Return the [X, Y] coordinate for the center point of the cell that contains the specified text.  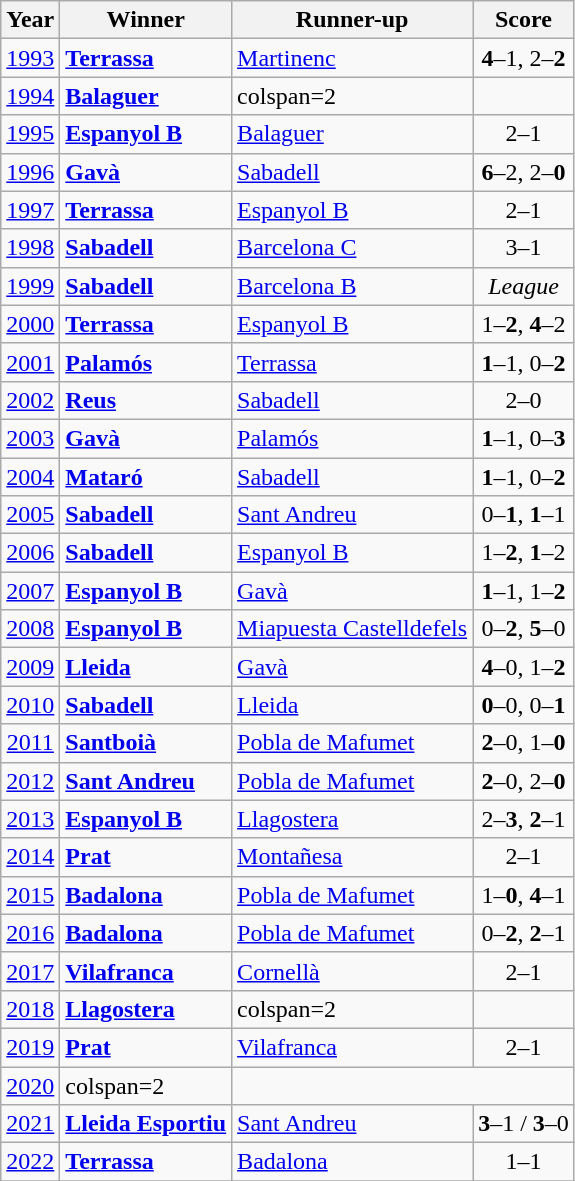
1996 [30, 172]
1995 [30, 134]
2021 [30, 1124]
2015 [30, 895]
2000 [30, 324]
2–3, 2–1 [524, 819]
2–0, 2–0 [524, 781]
2–0 [524, 400]
Montañesa [352, 857]
Barcelona C [352, 248]
Santboià [146, 743]
Score [524, 20]
3–1 [524, 248]
2022 [30, 1162]
2016 [30, 933]
1–1 [524, 1162]
2002 [30, 400]
2018 [30, 1009]
Runner-up [352, 20]
1994 [30, 96]
2–0, 1–0 [524, 743]
2005 [30, 515]
2011 [30, 743]
2017 [30, 971]
Martinenc [352, 58]
Reus [146, 400]
Barcelona B [352, 286]
3–1 / 3–0 [524, 1124]
League [524, 286]
1999 [30, 286]
Year [30, 20]
0–0, 0–1 [524, 705]
2013 [30, 819]
Mataró [146, 477]
2003 [30, 438]
2020 [30, 1085]
2001 [30, 362]
2012 [30, 781]
4–1, 2–2 [524, 58]
Cornellà [352, 971]
6–2, 2–0 [524, 172]
1–0, 4–1 [524, 895]
1997 [30, 210]
2007 [30, 591]
2014 [30, 857]
1–2, 1–2 [524, 553]
1–1, 0–3 [524, 438]
0–2, 5–0 [524, 629]
Winner [146, 20]
0–1, 1–1 [524, 515]
2009 [30, 667]
0–2, 2–1 [524, 933]
1–1, 1–2 [524, 591]
1–2, 4–2 [524, 324]
Miapuesta Castelldefels [352, 629]
1998 [30, 248]
4–0, 1–2 [524, 667]
1993 [30, 58]
2006 [30, 553]
2004 [30, 477]
Lleida Esportiu [146, 1124]
2019 [30, 1047]
2008 [30, 629]
2010 [30, 705]
